From the cell containing the given text, extract its center point as [X, Y] coordinate. 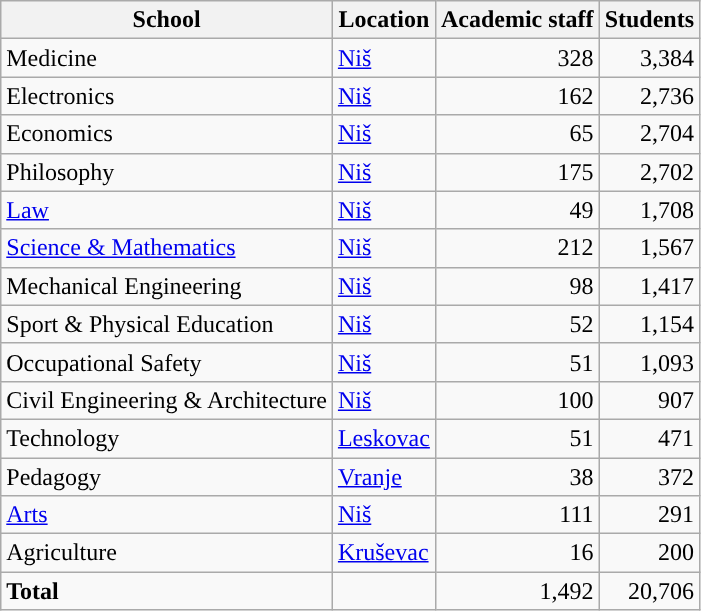
1,708 [649, 210]
2,702 [649, 172]
20,706 [649, 591]
Science & Mathematics [167, 248]
Sport & Physical Education [167, 324]
Civil Engineering & Architecture [167, 400]
1,567 [649, 248]
471 [649, 438]
Location [384, 20]
65 [517, 134]
98 [517, 286]
Law [167, 210]
Academic staff [517, 20]
Arts [167, 515]
Mechanical Engineering [167, 286]
Vranje [384, 477]
Leskovac [384, 438]
907 [649, 400]
Technology [167, 438]
1,154 [649, 324]
Occupational Safety [167, 362]
200 [649, 553]
School [167, 20]
328 [517, 58]
162 [517, 96]
175 [517, 172]
16 [517, 553]
49 [517, 210]
3,384 [649, 58]
Total [167, 591]
Medicine [167, 58]
52 [517, 324]
1,417 [649, 286]
Agriculture [167, 553]
2,736 [649, 96]
1,093 [649, 362]
Students [649, 20]
Economics [167, 134]
Pedagogy [167, 477]
Philosophy [167, 172]
100 [517, 400]
38 [517, 477]
212 [517, 248]
111 [517, 515]
Electronics [167, 96]
1,492 [517, 591]
372 [649, 477]
Kruševac [384, 553]
291 [649, 515]
2,704 [649, 134]
